Determine the (X, Y) coordinate at the center of the cell enclosing the given text.  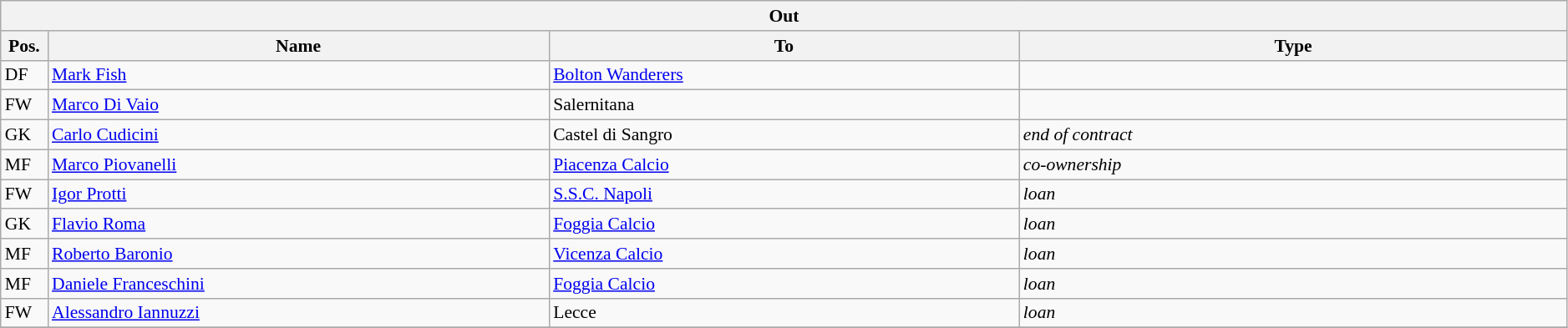
Alessandro Iannuzzi (298, 313)
DF (24, 75)
S.S.C. Napoli (784, 194)
Igor Protti (298, 194)
Marco Di Vaio (298, 105)
end of contract (1293, 135)
Mark Fish (298, 75)
Vicenza Calcio (784, 254)
Marco Piovanelli (298, 164)
Salernitana (784, 105)
Roberto Baronio (298, 254)
To (784, 46)
Flavio Roma (298, 225)
Type (1293, 46)
Carlo Cudicini (298, 135)
Pos. (24, 46)
Daniele Franceschini (298, 284)
Lecce (784, 313)
Bolton Wanderers (784, 75)
Name (298, 46)
Piacenza Calcio (784, 164)
co-ownership (1293, 164)
Out (784, 16)
Castel di Sangro (784, 135)
